Output the (x, y) coordinate of the center of the cell containing the given text.  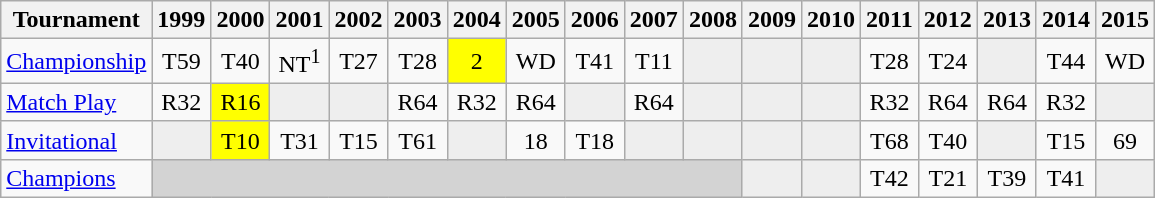
18 (536, 140)
T61 (418, 140)
2011 (890, 20)
Tournament (76, 20)
T39 (1006, 178)
Champions (76, 178)
2 (476, 62)
2005 (536, 20)
2012 (948, 20)
T18 (594, 140)
2006 (594, 20)
Match Play (76, 102)
NT1 (300, 62)
2010 (832, 20)
T21 (948, 178)
T24 (948, 62)
2014 (1066, 20)
Invitational (76, 140)
2004 (476, 20)
2003 (418, 20)
1999 (182, 20)
T31 (300, 140)
2013 (1006, 20)
69 (1126, 140)
2009 (772, 20)
T68 (890, 140)
2015 (1126, 20)
T44 (1066, 62)
2008 (712, 20)
Championship (76, 62)
2001 (300, 20)
T59 (182, 62)
T42 (890, 178)
T27 (358, 62)
T10 (240, 140)
T11 (654, 62)
2000 (240, 20)
R16 (240, 102)
2007 (654, 20)
2002 (358, 20)
